Scan for the cell matching the given text and deliver its [X, Y] coordinate at center. 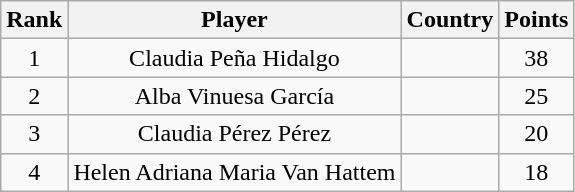
Claudia Pérez Pérez [234, 134]
1 [34, 58]
38 [536, 58]
Country [450, 20]
20 [536, 134]
Helen Adriana Maria Van Hattem [234, 172]
4 [34, 172]
Player [234, 20]
3 [34, 134]
18 [536, 172]
2 [34, 96]
Claudia Peña Hidalgo [234, 58]
Alba Vinuesa García [234, 96]
25 [536, 96]
Points [536, 20]
Rank [34, 20]
